Determine the [X, Y] coordinate at the center of the cell enclosing the given text.  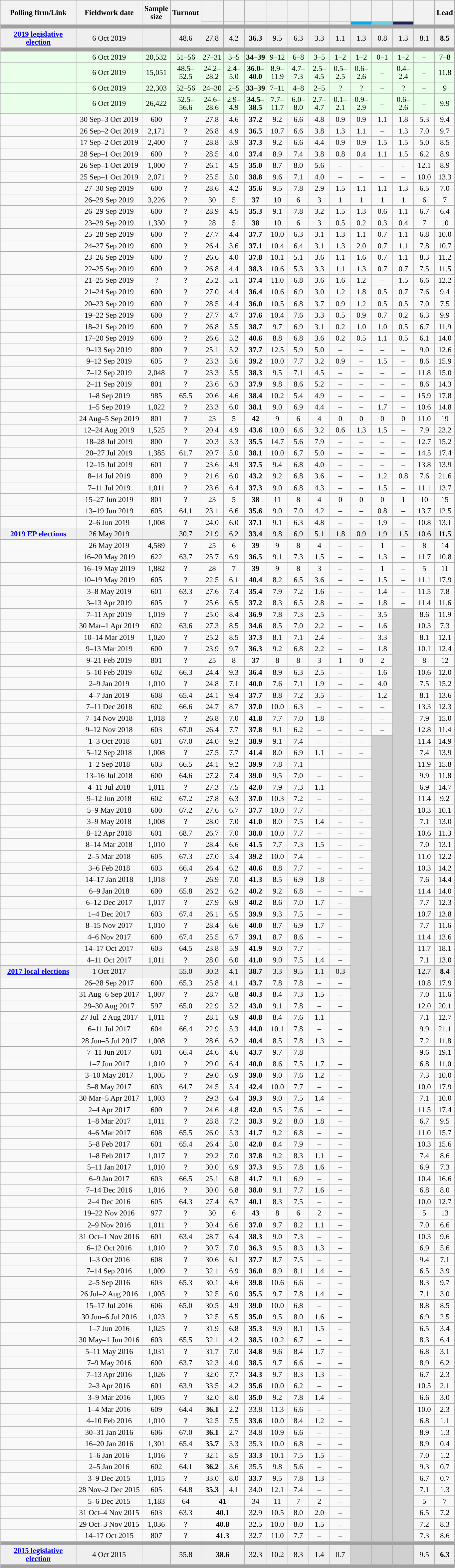
29 Oct–3 Nov 2015 [109, 1524]
19–22 Sep 2019 [109, 315]
52.5–56.6 [186, 104]
25.8 [212, 983]
2.1 [445, 1386]
30 May–1 Jun 2016 [109, 1340]
8–14 Jul 2019 [109, 476]
43.2 [256, 476]
34.0 [256, 1489]
1,000 [156, 165]
19.1 [445, 1052]
3–10 May 2017 [109, 1075]
5–9 May 2018 [109, 810]
66.3 [186, 672]
64.6 [186, 776]
7–13 Apr 2016 [109, 1374]
2.5–4.5 [320, 73]
37.6 [256, 315]
13–19 Jun 2019 [109, 511]
9–12 Jun 2018 [109, 799]
1,882 [156, 569]
24–27 Sep 2019 [109, 246]
5–6 Dec 2015 [109, 1501]
7.7–11.7 [278, 104]
7–14 Nov 2018 [109, 718]
13 [445, 1213]
1–6 Jan 2016 [109, 1455]
32.7 [256, 1536]
30.5 [212, 1306]
4 Oct 2015 [109, 1555]
17.8 [445, 395]
1,023 [156, 1317]
2.7–4.7 [320, 104]
21.9 [212, 534]
25–28 Sep 2019 [109, 234]
28 Sep–1 Oct 2019 [109, 154]
1,026 [156, 1374]
21–25 Sep 2019 [109, 280]
3–9 Dec 2015 [109, 1478]
30–31 Jan 2016 [109, 1432]
3–6 Feb 2018 [109, 868]
7–14 Sep 2016 [109, 1271]
44.0 [256, 1029]
4–6 Nov 2017 [109, 937]
7–9 May 2016 [109, 1363]
28.1 [212, 1017]
2–11 Sep 2019 [109, 384]
33–39 [256, 89]
25 Sep–1 Oct 2019 [109, 177]
38.8 [256, 177]
2015 legislative election [38, 1555]
0.9–2.9 [361, 104]
16–20 May 2019 [109, 557]
1–4 Dec 2017 [109, 914]
4–11 Oct 2017 [109, 960]
28 Jun–5 Jul 2017 [109, 1041]
807 [156, 1536]
14–17 Jan 2018 [109, 880]
1–3 Oct 2016 [109, 1259]
33.3 [256, 1455]
14–17 Oct 2017 [109, 948]
30 Sep–3 Oct 2019 [109, 119]
22,303 [156, 89]
9–21 Feb 2019 [109, 660]
5–8 May 2017 [109, 1087]
63.6 [186, 626]
26.9 [212, 880]
20.1 [445, 1006]
1,301 [156, 1443]
23.9 [212, 649]
67.3 [186, 856]
1–2 Sep 2018 [109, 764]
12.8 [424, 730]
1 Oct 2017 [109, 971]
19 [445, 419]
12 [445, 660]
2,400 [156, 142]
985 [156, 395]
7–8 [445, 57]
37.5 [256, 465]
36.9 [256, 615]
26.7 [212, 834]
38.6 [222, 1555]
26 Sep–2 Oct 2019 [109, 131]
17 Sep–2 Oct 2019 [109, 142]
27 Jul–2 Aug 2017 [109, 1017]
6–9 Jan 2018 [109, 891]
41.9 [256, 948]
Sample size [156, 13]
2–4 Apr 2017 [109, 1110]
1,025 [156, 1328]
12.6 [445, 350]
15–27 Jun 2019 [109, 499]
0.4–2.4 [403, 73]
977 [156, 1213]
34–39 [256, 57]
65.8 [186, 891]
14–17 Oct 2015 [109, 1536]
24.6–28.6 [212, 104]
2.4 [320, 637]
3,226 [156, 200]
604 [156, 1029]
20–23 Sep 2019 [109, 304]
5–8 Feb 2017 [109, 1145]
1,007 [156, 995]
20,532 [156, 57]
15 [445, 499]
0–1 [382, 57]
14 [445, 545]
1–5 Sep 2019 [109, 407]
22.5 [212, 580]
4–11 Jul 2018 [109, 787]
16.6 [445, 1178]
8–15 Nov 2017 [109, 925]
26,422 [156, 104]
7–14 Dec 2016 [109, 1190]
28 Nov–2 Dec 2015 [109, 1489]
4.7 [234, 315]
1,003 [156, 1098]
5–11 Jan 2017 [109, 1167]
12.4 [445, 649]
35.7 [212, 1443]
3–9 May 2018 [109, 822]
7–11 Dec 2018 [109, 706]
21–24 Sep 2019 [109, 292]
14.4 [445, 880]
2–9 Jan 2019 [109, 684]
30 Mar–5 Apr 2017 [109, 1098]
0.5–2.5 [340, 73]
2.7 [234, 1432]
20.3 [212, 441]
6–12 Dec 2017 [109, 902]
24.5 [212, 1087]
4–8 [298, 89]
10.9 [278, 1432]
7–11 Apr 2019 [109, 615]
1–8 Mar 2017 [109, 1121]
48.6 [186, 38]
32.9 [256, 1513]
36.2 [212, 1467]
38.9 [256, 741]
12–15 Jul 2019 [109, 465]
1–8 Sep 2019 [109, 395]
2019 EP elections [38, 534]
30 Jun–6 Jul 2016 [109, 1317]
30.3 [212, 971]
34.6 [256, 626]
43.6 [256, 430]
25.7 [212, 557]
4.7–7.3 [298, 73]
2,048 [156, 373]
30.4 [212, 1225]
35.4 [256, 591]
31 Oct–1 Nov 2016 [109, 1236]
20–27 Jul 2019 [109, 453]
33.7 [256, 1478]
48.5–52.5 [186, 73]
27–31 [212, 57]
15.7 [445, 1133]
8.9–11.9 [278, 73]
64.7 [186, 1087]
41.4 [256, 752]
4–7 Jan 2019 [109, 695]
14.3 [445, 384]
31.7 [212, 1352]
2.4–5.0 [234, 73]
55.0 [186, 971]
14.5 [424, 453]
4,589 [156, 545]
26.0 [212, 1133]
7–11 [278, 89]
64.8 [186, 1489]
1–3 Oct 2018 [109, 741]
2–5 Sep 2016 [109, 1282]
12–24 Aug 2019 [109, 430]
33.6 [256, 1421]
55.8 [186, 1555]
27.5 [212, 752]
2–3 Apr 2016 [109, 1386]
68.7 [186, 834]
20.4 [212, 430]
29.3 [212, 1098]
1,020 [156, 637]
15–17 Jul 2016 [109, 1306]
43 [256, 1213]
2019 legislative election [38, 38]
64.5 [186, 948]
64.4 [186, 1409]
20.7 [212, 453]
9–12 Nov 2018 [109, 730]
6–8 [298, 57]
24.7 [212, 706]
6.0–8.0 [298, 104]
33.4 [256, 534]
4–10 Feb 2016 [109, 1421]
609 [156, 1409]
41.5 [256, 845]
26 Sep–1 Oct 2019 [109, 165]
7–11 Jul 2019 [109, 488]
10–14 Mar 2019 [109, 637]
1–7 Jun 2017 [109, 1063]
1,036 [156, 1524]
41 [222, 1501]
24.4 [212, 672]
34.5–38.5 [256, 104]
41.8 [256, 718]
16–19 May 2019 [109, 569]
23–29 Sep 2019 [109, 223]
Lead [445, 13]
Polling firm/Link [38, 13]
0.1–2.1 [340, 104]
25.0 [212, 615]
24–30 [212, 89]
1–8 Feb 2017 [109, 1156]
34.3 [256, 1374]
17–20 Sep 2019 [109, 338]
1,015 [156, 1478]
63.9 [186, 1386]
5–11 May 2016 [109, 1352]
1–7 Jun 2016 [109, 1328]
24.8 [212, 684]
33.0 [212, 1478]
30 Mar–1 Apr 2019 [109, 626]
19–22 Nov 2016 [109, 1213]
2.8 [320, 603]
23.8 [212, 948]
6–12 Oct 2016 [109, 1248]
29.2 [212, 1156]
2–6 Jun 2019 [109, 522]
18–21 Sep 2019 [109, 326]
597 [156, 1006]
3–8 May 2019 [109, 591]
5–10 Feb 2019 [109, 672]
13–16 Jul 2018 [109, 776]
25.6 [212, 603]
23.2 [445, 430]
34 [256, 1501]
15,051 [156, 73]
15.6 [445, 1145]
51–56 [186, 57]
7–11 Jun 2017 [109, 1052]
38.4 [256, 395]
26 Jul–2 Aug 2016 [109, 1294]
1–4 Mar 2016 [109, 1409]
40.3 [256, 995]
2.9–4.9 [234, 104]
27–30 Sep 2019 [109, 188]
2017 local elections [38, 971]
2,171 [156, 131]
2–5 Jan 2016 [109, 1467]
42.4 [256, 1087]
27.9 [212, 902]
4.3 [320, 488]
63.4 [186, 1236]
5–12 Sep 2018 [109, 752]
31.9 [212, 1328]
3–13 Apr 2019 [109, 603]
6–11 Jul 2017 [109, 1029]
33.5 [212, 1386]
14.9 [445, 741]
2.9 [320, 188]
1,330 [156, 223]
26.2 [212, 891]
24 Aug–5 Sep 2019 [109, 419]
31 Oct–4 Nov 2015 [109, 1513]
1,031 [156, 1352]
28.9 [212, 211]
2–5 Mar 2018 [109, 856]
64.3 [186, 1202]
3.4 [445, 1328]
52–56 [186, 89]
16–20 Jan 2016 [109, 1443]
23–26 Sep 2019 [109, 258]
39.3 [256, 1098]
22–25 Sep 2019 [109, 269]
9–12 Sep 2019 [109, 361]
9–13 Mar 2019 [109, 649]
36.0–40.0 [256, 73]
2,071 [156, 177]
30.6 [212, 1259]
30.1 [212, 1282]
33.8 [256, 1409]
4–6 Mar 2017 [109, 1133]
8–14 Mar 2018 [109, 845]
Turnout [186, 13]
39.8 [256, 1282]
8–12 Apr 2018 [109, 834]
29–30 Aug 2017 [109, 1006]
27.2 [212, 776]
Fieldwork date [109, 13]
1,019 [156, 615]
1,525 [156, 430]
37.9 [256, 384]
15.8 [445, 764]
14.2 [445, 868]
3–9 Mar 2016 [109, 1398]
27.4 [212, 1202]
61.7 [186, 453]
1,385 [156, 453]
24.2–28.2 [212, 73]
18.1 [445, 948]
64 [186, 1501]
14.8 [445, 407]
1,022 [156, 407]
20.6 [212, 395]
18–28 Jul 2019 [109, 441]
1,183 [156, 1501]
11.2 [445, 258]
3.7 [320, 304]
10–19 May 2019 [109, 580]
31 Aug–6 Sep 2017 [109, 995]
6–9 Jan 2017 [109, 1178]
2–4 Dec 2016 [109, 1202]
42 [256, 419]
21.1 [445, 1029]
66.6 [186, 706]
23.1 [212, 511]
9–12 [278, 57]
26–28 Sep 2017 [109, 983]
9–13 Sep 2019 [109, 350]
1,009 [156, 1271]
43.0 [256, 1006]
622 [156, 557]
2–9 Nov 2016 [109, 1225]
39.1 [256, 937]
7–12 Sep 2019 [109, 373]
